Detect which cell encompasses the target text, then output its (X, Y) center coordinate. 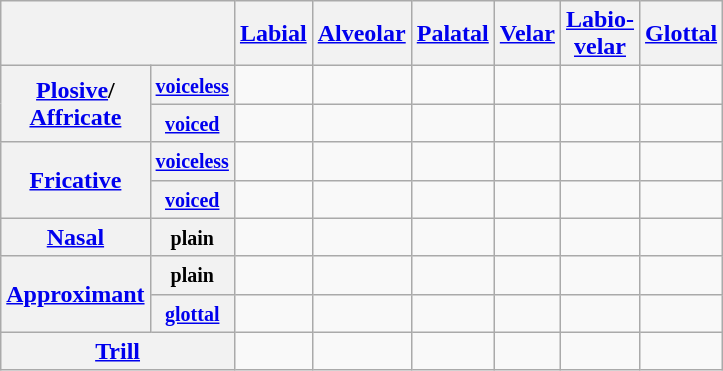
Labio-velar (600, 34)
glottal (192, 313)
Plosive/Affricate (76, 104)
Trill (118, 351)
Glottal (682, 34)
Palatal (452, 34)
Alveolar (362, 34)
Labial (273, 34)
Approximant (76, 294)
Nasal (76, 237)
Fricative (76, 180)
Velar (527, 34)
